For the text-containing cell, return its midpoint in (X, Y) coordinate format. 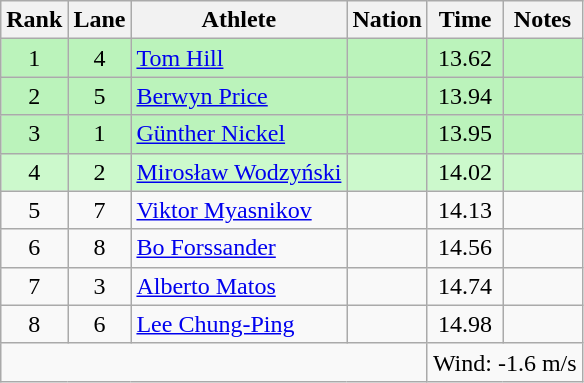
13.95 (464, 134)
Rank (34, 20)
14.13 (464, 210)
14.98 (464, 324)
Bo Forssander (239, 248)
Nation (387, 20)
Wind: -1.6 m/s (504, 362)
Lane (100, 20)
Alberto Matos (239, 286)
Athlete (239, 20)
Mirosław Wodzyński (239, 172)
Lee Chung-Ping (239, 324)
13.62 (464, 58)
Günther Nickel (239, 134)
Berwyn Price (239, 96)
Time (464, 20)
Viktor Myasnikov (239, 210)
14.74 (464, 286)
14.02 (464, 172)
Notes (542, 20)
14.56 (464, 248)
Tom Hill (239, 58)
13.94 (464, 96)
